Determine the (X, Y) coordinate at the center of the cell enclosing the given text.  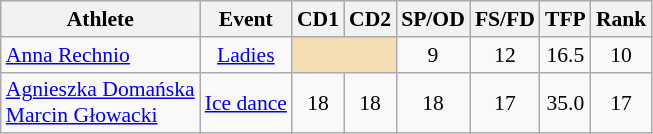
Rank (622, 19)
SP/OD (433, 19)
FS/FD (505, 19)
Agnieszka DomańskaMarcin Głowacki (100, 102)
Event (246, 19)
Ice dance (246, 102)
16.5 (566, 55)
Anna Rechnio (100, 55)
CD1 (318, 19)
12 (505, 55)
CD2 (370, 19)
TFP (566, 19)
Athlete (100, 19)
Ladies (246, 55)
10 (622, 55)
35.0 (566, 102)
9 (433, 55)
